Pinpoint the cell where the given text exists, returning its (x, y) midpoint coordinate. 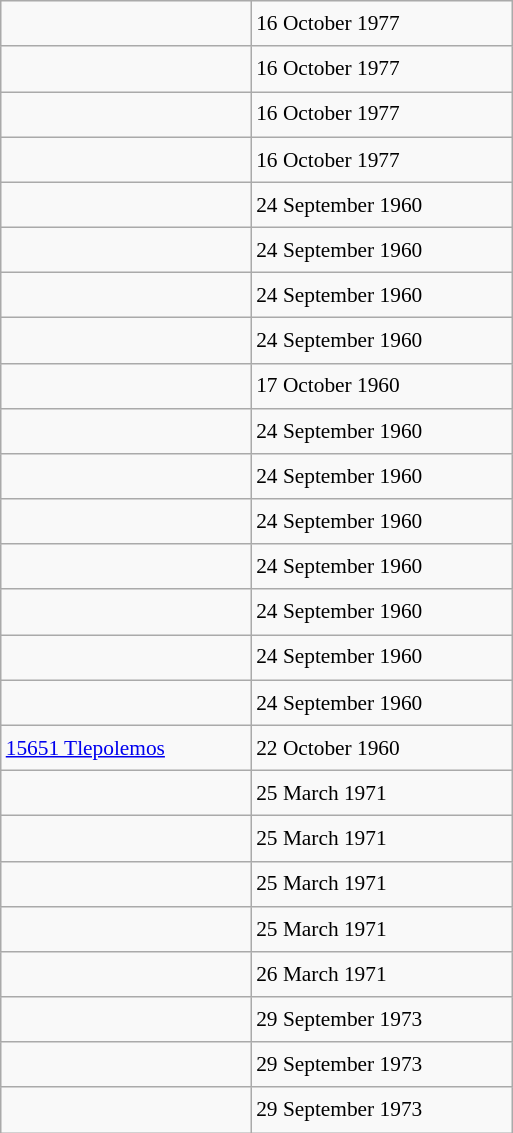
26 March 1971 (382, 974)
15651 Tlepolemos (126, 748)
17 October 1960 (382, 386)
22 October 1960 (382, 748)
